Search for the cell housing the specified text and yield its [x, y] center coordinate. 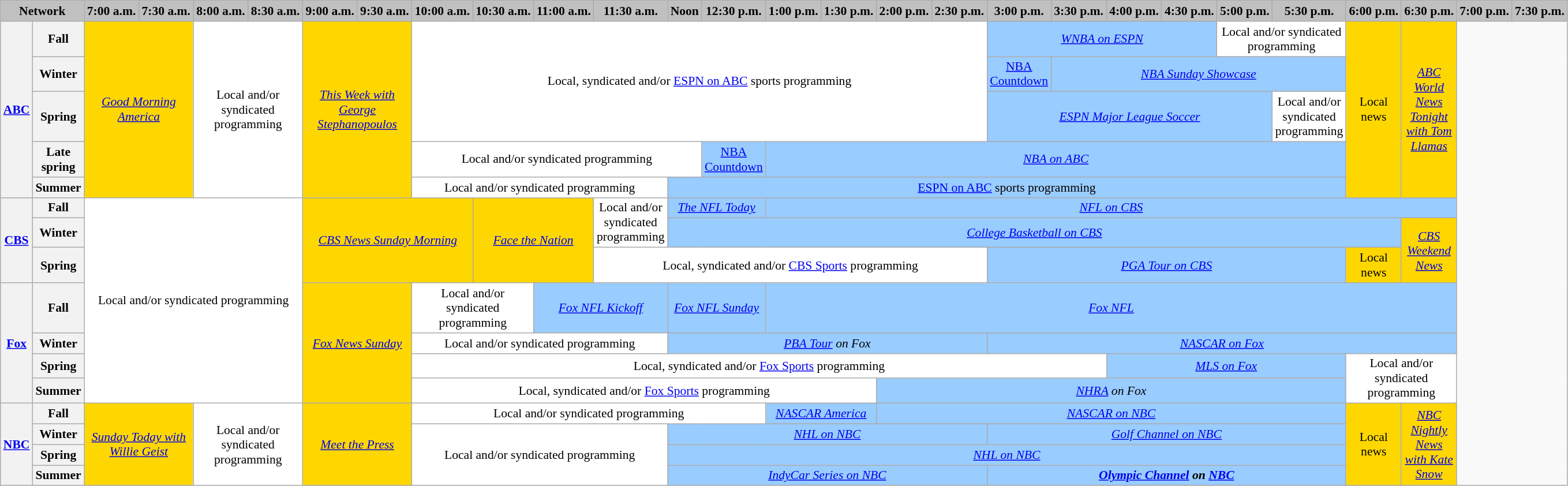
NASCAR America [821, 414]
NASCAR on NBC [1112, 414]
NBC Nightly News with Kate Snow [1429, 444]
Local, syndicated and/or CBS Sports programming [791, 266]
6:00 p.m. [1374, 11]
3:30 p.m. [1079, 11]
2:30 p.m. [959, 11]
7:30 a.m. [166, 11]
4:00 p.m. [1134, 11]
Olympic Channel on NBC [1166, 476]
MLS on Fox [1226, 366]
PBA Tour on Fox [828, 343]
Good Morning America [139, 110]
NASCAR on Fox [1222, 343]
10:30 a.m. [503, 11]
NBA on ABC [1056, 159]
Face the Nation [533, 240]
Network [43, 11]
NBA Sunday Showcase [1198, 74]
NFL on CBS [1112, 208]
ABC World News Tonight with Tom Llamas [1429, 110]
8:30 a.m. [276, 11]
ESPN on ABC sports programming [1007, 188]
5:00 p.m. [1245, 11]
Golf Channel on NBC [1166, 435]
9:30 a.m. [384, 11]
6:30 p.m. [1429, 11]
CBS News Sunday Morning [388, 240]
This Week with George Stephanopoulos [357, 110]
The NFL Today [717, 208]
10:00 a.m. [442, 11]
Late spring [58, 159]
NHRA on Fox [1112, 391]
PGA Tour on CBS [1166, 266]
1:00 p.m. [794, 11]
CBS Weekend News [1429, 251]
WNBA on ESPN [1102, 39]
9:00 a.m. [330, 11]
7:00 p.m. [1484, 11]
Fox [17, 343]
1:30 p.m. [849, 11]
Fox NFL Sunday [717, 308]
College Basketball on CBS [1035, 233]
Local, syndicated and/or ESPN on ABC sports programming [699, 82]
Fox News Sunday [357, 343]
Fox NFL Kickoff [601, 308]
4:30 p.m. [1189, 11]
ABC [17, 110]
CBS [17, 240]
3:00 p.m. [1019, 11]
7:00 a.m. [112, 11]
7:30 p.m. [1540, 11]
5:30 p.m. [1309, 11]
Meet the Press [357, 444]
12:30 p.m. [734, 11]
8:00 a.m. [220, 11]
Fox NFL [1112, 308]
IndyCar Series on NBC [828, 476]
2:00 p.m. [904, 11]
ESPN Major League Soccer [1129, 117]
NBC [17, 444]
11:30 a.m. [631, 11]
Noon [684, 11]
11:00 a.m. [564, 11]
Sunday Today with Willie Geist [139, 444]
